For the text-containing cell, return its midpoint in (X, Y) coordinate format. 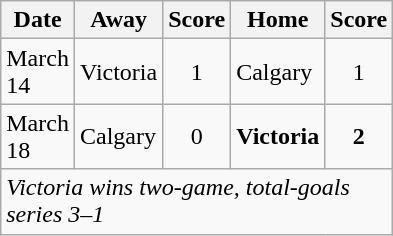
Date (38, 20)
March 14 (38, 72)
0 (197, 136)
Victoria wins two-game, total-goals series 3–1 (197, 202)
2 (359, 136)
March 18 (38, 136)
Home (278, 20)
Away (118, 20)
